Find where the given text appears and provide that cell's center as (x, y) coordinate. 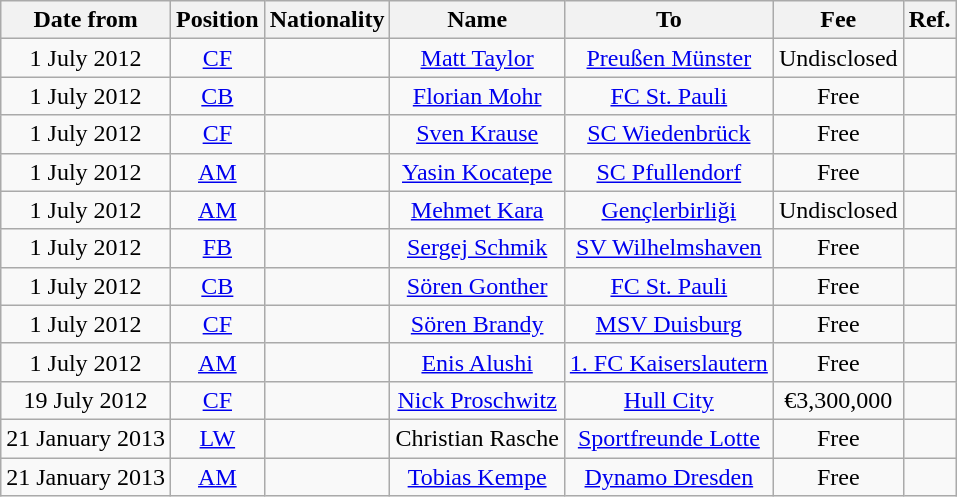
Christian Rasche (477, 438)
MSV Duisburg (668, 324)
Sören Gonther (477, 286)
Name (477, 20)
Position (217, 20)
Ref. (930, 20)
Tobias Kempe (477, 477)
1. FC Kaiserslautern (668, 362)
LW (217, 438)
Hull City (668, 400)
Nationality (327, 20)
Matt Taylor (477, 58)
Date from (86, 20)
Sven Krause (477, 134)
Florian Mohr (477, 96)
Mehmet Kara (477, 210)
Sergej Schmik (477, 248)
Fee (838, 20)
FB (217, 248)
SC Pfullendorf (668, 172)
To (668, 20)
Dynamo Dresden (668, 477)
19 July 2012 (86, 400)
Enis Alushi (477, 362)
Gençlerbirliği (668, 210)
Yasin Kocatepe (477, 172)
Nick Proschwitz (477, 400)
€3,300,000 (838, 400)
Preußen Münster (668, 58)
Sören Brandy (477, 324)
SV Wilhelmshaven (668, 248)
Sportfreunde Lotte (668, 438)
SC Wiedenbrück (668, 134)
